Determine the (x, y) coordinate at the center of the cell enclosing the given text.  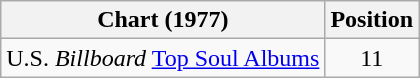
U.S. Billboard Top Soul Albums (163, 58)
11 (372, 58)
Position (372, 20)
Chart (1977) (163, 20)
